Return [X, Y] of the center of cell containing provided text 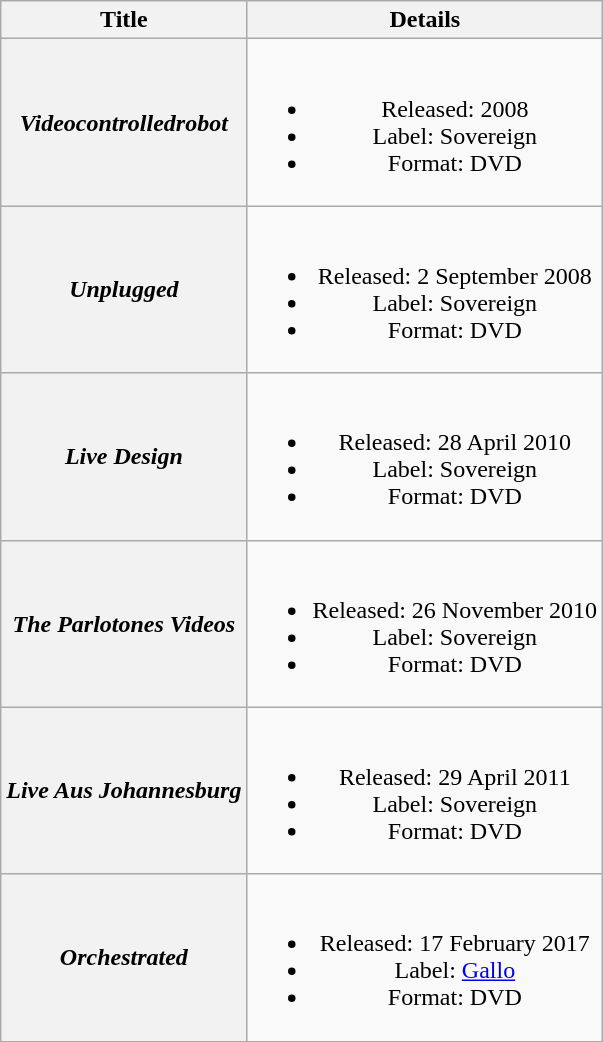
Title [124, 20]
Orchestrated [124, 958]
Live Design [124, 456]
Unplugged [124, 290]
Released: 29 April 2011Label: SovereignFormat: DVD [425, 790]
Videocontrolledrobot [124, 122]
Released: 17 February 2017Label: GalloFormat: DVD [425, 958]
Released: 28 April 2010Label: SovereignFormat: DVD [425, 456]
Released: 26 November 2010Label: SovereignFormat: DVD [425, 624]
Released: 2 September 2008Label: SovereignFormat: DVD [425, 290]
Released: 2008Label: SovereignFormat: DVD [425, 122]
The Parlotones Videos [124, 624]
Details [425, 20]
Live Aus Johannesburg [124, 790]
